Output the (X, Y) coordinate of the center of the cell containing the given text.  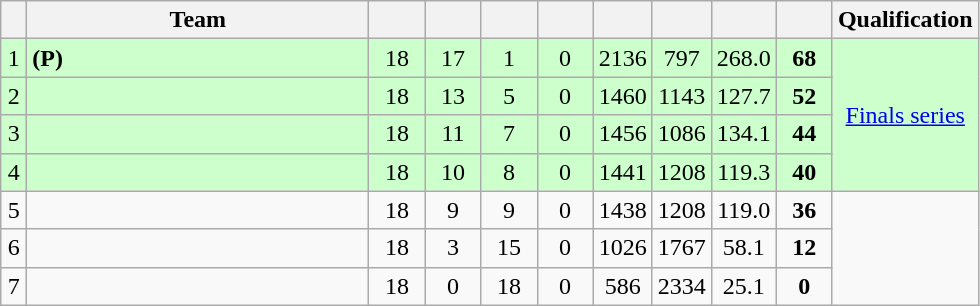
15 (509, 248)
68 (804, 58)
Qualification (905, 20)
119.3 (744, 172)
(P) (198, 58)
1026 (622, 248)
268.0 (744, 58)
52 (804, 96)
58.1 (744, 248)
797 (682, 58)
1441 (622, 172)
17 (453, 58)
1767 (682, 248)
40 (804, 172)
8 (509, 172)
12 (804, 248)
127.7 (744, 96)
25.1 (744, 286)
1438 (622, 210)
2136 (622, 58)
1460 (622, 96)
134.1 (744, 134)
1086 (682, 134)
6 (14, 248)
2334 (682, 286)
1456 (622, 134)
36 (804, 210)
Finals series (905, 115)
13 (453, 96)
119.0 (744, 210)
586 (622, 286)
10 (453, 172)
11 (453, 134)
1143 (682, 96)
Team (198, 20)
44 (804, 134)
2 (14, 96)
4 (14, 172)
